From the cell containing the given text, extract its center point as (x, y) coordinate. 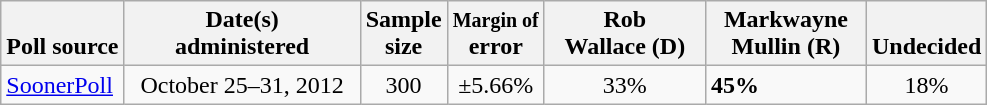
300 (404, 85)
Poll source (62, 34)
45% (786, 85)
Date(s)administered (242, 34)
18% (926, 85)
MarkwayneMullin (R) (786, 34)
SoonerPoll (62, 85)
Undecided (926, 34)
Margin oferror (496, 34)
Samplesize (404, 34)
33% (624, 85)
October 25–31, 2012 (242, 85)
±5.66% (496, 85)
RobWallace (D) (624, 34)
